Scan for the cell matching the given text and deliver its (x, y) coordinate at center. 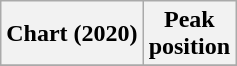
Peakposition (189, 34)
Chart (2020) (72, 34)
